Determine the (X, Y) coordinate at the center of the cell enclosing the given text.  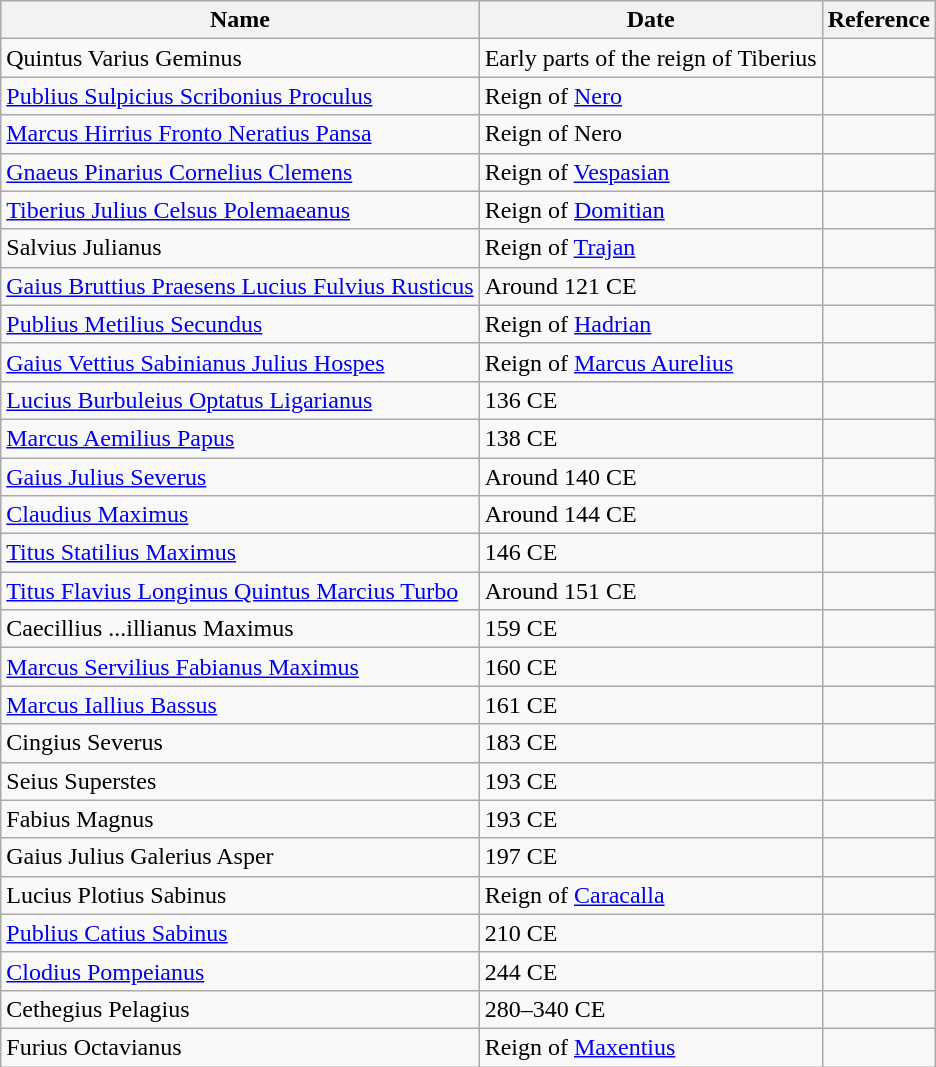
Titus Flavius Longinus Quintus Marcius Turbo (240, 591)
Cingius Severus (240, 743)
Reign of Marcus Aurelius (650, 362)
Gaius Vettius Sabinianus Julius Hospes (240, 362)
Reign of Hadrian (650, 324)
Marcus Servilius Fabianus Maximus (240, 667)
183 CE (650, 743)
160 CE (650, 667)
Reference (878, 20)
Lucius Burbuleius Optatus Ligarianus (240, 400)
Marcus Hirrius Fronto Neratius Pansa (240, 134)
Reign of Caracalla (650, 895)
Caecillius ...illianus Maximus (240, 629)
146 CE (650, 553)
Publius Metilius Secundus (240, 324)
138 CE (650, 438)
Around 140 CE (650, 477)
280–340 CE (650, 1009)
Around 144 CE (650, 515)
197 CE (650, 857)
Around 151 CE (650, 591)
Reign of Trajan (650, 248)
Gaius Julius Severus (240, 477)
Marcus Aemilius Papus (240, 438)
Publius Sulpicius Scribonius Proculus (240, 96)
Claudius Maximus (240, 515)
161 CE (650, 705)
Cethegius Pelagius (240, 1009)
Marcus Iallius Bassus (240, 705)
136 CE (650, 400)
Fabius Magnus (240, 819)
Date (650, 20)
Gaius Bruttius Praesens Lucius Fulvius Rusticus (240, 286)
Furius Octavianus (240, 1047)
244 CE (650, 971)
Gnaeus Pinarius Cornelius Clemens (240, 172)
Early parts of the reign of Tiberius (650, 58)
Publius Catius Sabinus (240, 933)
210 CE (650, 933)
Tiberius Julius Celsus Polemaeanus (240, 210)
Quintus Varius Geminus (240, 58)
Around 121 CE (650, 286)
Reign of Domitian (650, 210)
Reign of Maxentius (650, 1047)
Lucius Plotius Sabinus (240, 895)
Salvius Julianus (240, 248)
Seius Superstes (240, 781)
Titus Statilius Maximus (240, 553)
Name (240, 20)
159 CE (650, 629)
Reign of Vespasian (650, 172)
Gaius Julius Galerius Asper (240, 857)
Clodius Pompeianus (240, 971)
